Detect which cell encompasses the target text, then output its (x, y) center coordinate. 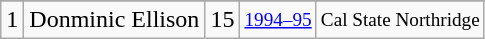
Cal State Northridge (400, 20)
15 (222, 20)
1 (12, 20)
Donminic Ellison (114, 20)
1994–95 (278, 20)
